Identify which cell holds the provided text, then report its [x, y] central coordinate. 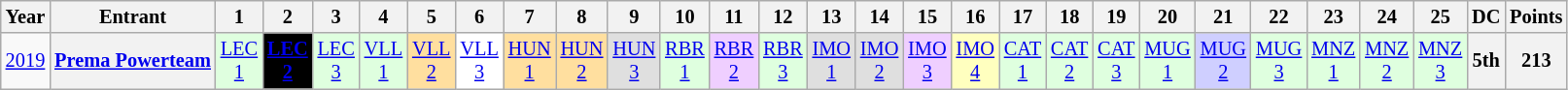
MNZ2 [1386, 61]
CAT1 [1023, 61]
2019 [25, 61]
3 [336, 16]
25 [1441, 16]
IMO3 [927, 61]
RBR2 [734, 61]
CAT3 [1116, 61]
5th [1485, 61]
HUN1 [530, 61]
14 [879, 16]
Prema Powerteam [132, 61]
24 [1386, 16]
22 [1279, 16]
10 [684, 16]
8 [582, 16]
HUN3 [634, 61]
MUG1 [1167, 61]
HUN2 [582, 61]
MNZ1 [1334, 61]
9 [634, 16]
CAT2 [1069, 61]
MNZ3 [1441, 61]
21 [1223, 16]
IMO4 [976, 61]
6 [478, 16]
VLL2 [432, 61]
18 [1069, 16]
1 [239, 16]
16 [976, 16]
5 [432, 16]
13 [832, 16]
LEC3 [336, 61]
17 [1023, 16]
RBR1 [684, 61]
Points [1536, 16]
2 [288, 16]
DC [1485, 16]
RBR3 [783, 61]
19 [1116, 16]
Year [25, 16]
LEC2 [288, 61]
MUG3 [1279, 61]
VLL1 [383, 61]
23 [1334, 16]
11 [734, 16]
20 [1167, 16]
15 [927, 16]
VLL3 [478, 61]
4 [383, 16]
7 [530, 16]
12 [783, 16]
LEC1 [239, 61]
213 [1536, 61]
Entrant [132, 16]
MUG2 [1223, 61]
IMO2 [879, 61]
IMO1 [832, 61]
